Pinpoint the cell where the given text exists, returning its (x, y) midpoint coordinate. 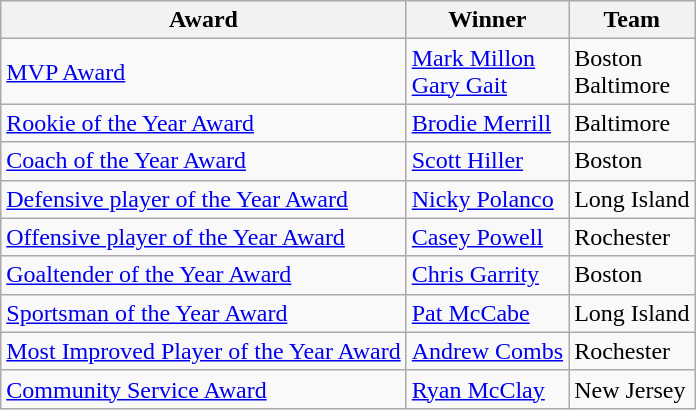
Pat McCabe (487, 313)
Coach of the Year Award (204, 161)
Rookie of the Year Award (204, 123)
Casey Powell (487, 237)
Scott Hiller (487, 161)
Brodie Merrill (487, 123)
Sportsman of the Year Award (204, 313)
BostonBaltimore (632, 72)
Winner (487, 20)
Andrew Combs (487, 351)
Award (204, 20)
Defensive player of the Year Award (204, 199)
Mark MillonGary Gait (487, 72)
Community Service Award (204, 389)
Team (632, 20)
Chris Garrity (487, 275)
Baltimore (632, 123)
Goaltender of the Year Award (204, 275)
MVP Award (204, 72)
Ryan McClay (487, 389)
Nicky Polanco (487, 199)
New Jersey (632, 389)
Most Improved Player of the Year Award (204, 351)
Offensive player of the Year Award (204, 237)
